Return the [x, y] coordinate for the center point of the cell that contains the specified text.  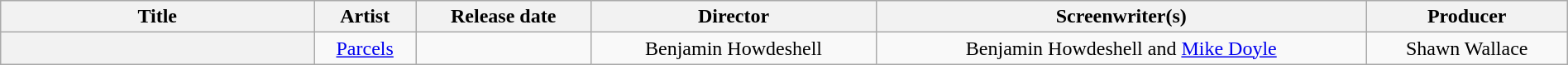
Screenwriter(s) [1121, 17]
Title [157, 17]
Parcels [366, 48]
Release date [504, 17]
Benjamin Howdeshell and Mike Doyle [1121, 48]
Benjamin Howdeshell [734, 48]
Shawn Wallace [1467, 48]
Artist [366, 17]
Director [734, 17]
Producer [1467, 17]
